Find where the given text appears and provide that cell's center as [x, y] coordinate. 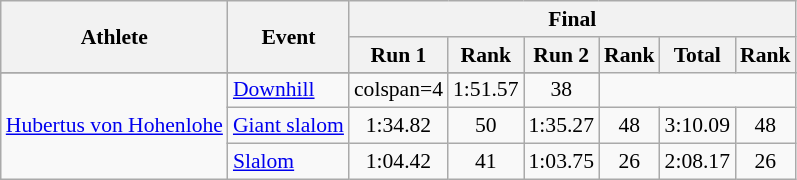
Athlete [114, 36]
Total [698, 55]
Run 1 [398, 55]
Final [572, 19]
1:04.42 [398, 162]
3:10.09 [698, 126]
41 [486, 162]
Event [288, 36]
Downhill [288, 90]
1:51.57 [486, 90]
colspan=4 [398, 90]
1:35.27 [562, 126]
38 [562, 90]
50 [486, 126]
Giant slalom [288, 126]
1:03.75 [562, 162]
Slalom [288, 162]
Run 2 [562, 55]
Hubertus von Hohenlohe [114, 126]
2:08.17 [698, 162]
1:34.82 [398, 126]
